Detect which cell encompasses the target text, then output its (X, Y) center coordinate. 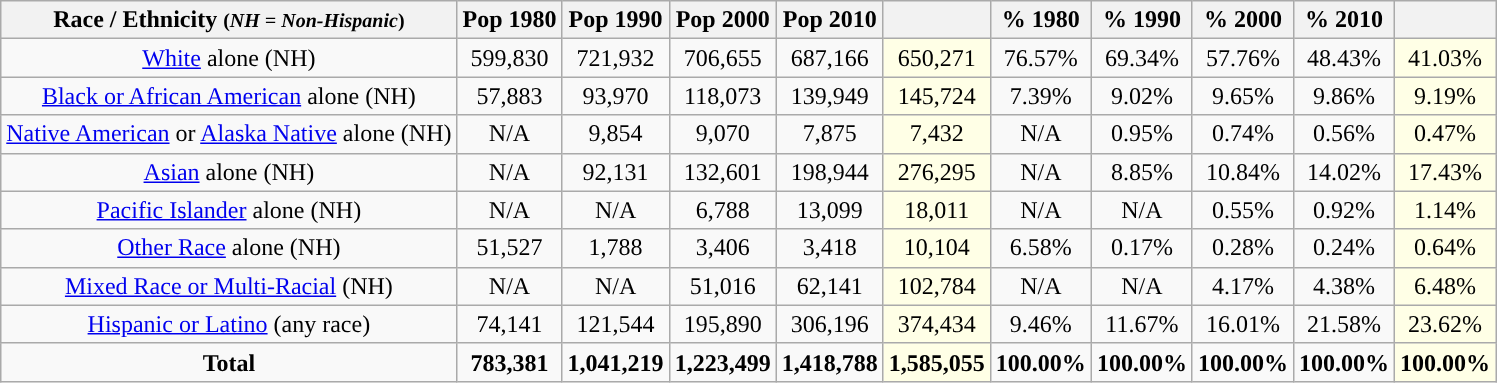
48.43% (1344, 58)
0.17% (1142, 248)
41.03% (1446, 58)
Other Race alone (NH) (229, 248)
118,073 (722, 96)
0.92% (1344, 210)
783,381 (510, 362)
Native American or Alaska Native alone (NH) (229, 134)
139,949 (830, 96)
0.64% (1446, 248)
9.65% (1242, 96)
21.58% (1344, 324)
9.19% (1446, 96)
7,875 (830, 134)
9.46% (1040, 324)
62,141 (830, 286)
Hispanic or Latino (any race) (229, 324)
18,011 (936, 210)
9,854 (616, 134)
1,585,055 (936, 362)
0.95% (1142, 134)
374,434 (936, 324)
Asian alone (NH) (229, 172)
0.74% (1242, 134)
10.84% (1242, 172)
3,418 (830, 248)
57,883 (510, 96)
276,295 (936, 172)
1,418,788 (830, 362)
0.24% (1344, 248)
11.67% (1142, 324)
195,890 (722, 324)
721,932 (616, 58)
13,099 (830, 210)
1,041,219 (616, 362)
23.62% (1446, 324)
1.14% (1446, 210)
93,970 (616, 96)
17.43% (1446, 172)
White alone (NH) (229, 58)
1,223,499 (722, 362)
8.85% (1142, 172)
76.57% (1040, 58)
687,166 (830, 58)
% 2000 (1242, 20)
145,724 (936, 96)
4.38% (1344, 286)
74,141 (510, 324)
% 1990 (1142, 20)
4.17% (1242, 286)
Pop 2010 (830, 20)
Pacific Islander alone (NH) (229, 210)
121,544 (616, 324)
14.02% (1344, 172)
9,070 (722, 134)
706,655 (722, 58)
1,788 (616, 248)
Black or African American alone (NH) (229, 96)
Pop 1990 (616, 20)
0.47% (1446, 134)
7.39% (1040, 96)
Mixed Race or Multi-Racial (NH) (229, 286)
102,784 (936, 286)
198,944 (830, 172)
16.01% (1242, 324)
6.58% (1040, 248)
599,830 (510, 58)
132,601 (722, 172)
Pop 2000 (722, 20)
92,131 (616, 172)
Total (229, 362)
Race / Ethnicity (NH = Non-Hispanic) (229, 20)
9.02% (1142, 96)
57.76% (1242, 58)
7,432 (936, 134)
51,527 (510, 248)
650,271 (936, 58)
0.55% (1242, 210)
69.34% (1142, 58)
6,788 (722, 210)
51,016 (722, 286)
10,104 (936, 248)
% 1980 (1040, 20)
0.28% (1242, 248)
6.48% (1446, 286)
3,406 (722, 248)
9.86% (1344, 96)
% 2010 (1344, 20)
0.56% (1344, 134)
Pop 1980 (510, 20)
306,196 (830, 324)
